Provide the (x, y) coordinate of the cell's center where the given text is located.  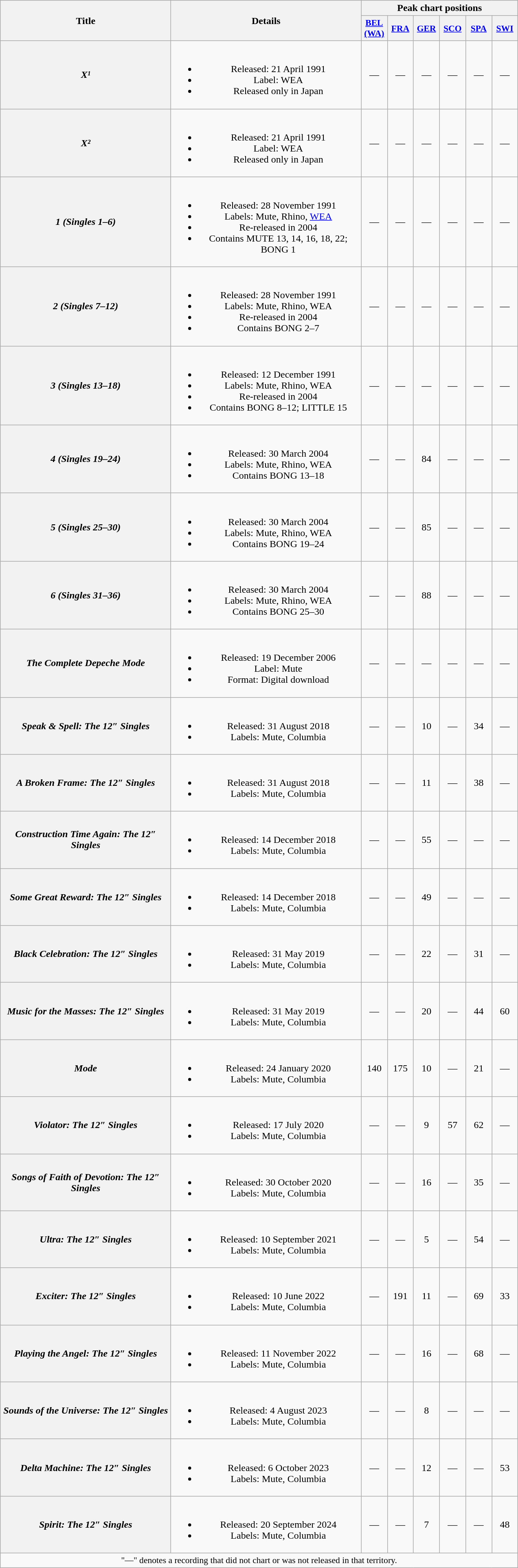
SCO (452, 29)
57 (452, 1125)
3 (Singles 13–18) (86, 385)
Peak chart positions (440, 8)
BEL(WA) (374, 29)
Released: 6 October 2023Labels: Mute, Columbia (266, 1467)
Sounds of the Universe: The 12″ Singles (86, 1410)
48 (505, 1524)
FRA (400, 29)
X¹ (86, 75)
68 (478, 1353)
34 (478, 726)
5 (Singles 25–30) (86, 527)
55 (426, 840)
2 (Singles 7–12) (86, 306)
Construction Time Again: The 12″ Singles (86, 840)
Playing the Angel: The 12″ Singles (86, 1353)
20 (426, 1011)
44 (478, 1011)
Details (266, 20)
6 (Singles 31–36) (86, 595)
Released: 30 October 2020Labels: Mute, Columbia (266, 1182)
Released: 17 July 2020Labels: Mute, Columbia (266, 1125)
Delta Machine: The 12″ Singles (86, 1467)
62 (478, 1125)
Speak & Spell: The 12″ Singles (86, 726)
Black Celebration: The 12″ Singles (86, 954)
Released: 11 November 2022Labels: Mute, Columbia (266, 1353)
Released: 30 March 2004Labels: Mute, Rhino, WEAContains BONG 25–30 (266, 595)
35 (478, 1182)
31 (478, 954)
Music for the Masses: The 12″ Singles (86, 1011)
38 (478, 783)
4 (Singles 19–24) (86, 459)
1 (Singles 1–6) (86, 222)
The Complete Depeche Mode (86, 663)
53 (505, 1467)
88 (426, 595)
Some Great Reward: The 12″ Singles (86, 897)
Released: 10 June 2022Labels: Mute, Columbia (266, 1296)
12 (426, 1467)
Released: 20 September 2024Labels: Mute, Columbia (266, 1524)
9 (426, 1125)
SPA (478, 29)
Songs of Faith of Devotion: The 12″ Singles (86, 1182)
33 (505, 1296)
Spirit: The 12″ Singles (86, 1524)
Released: 10 September 2021Labels: Mute, Columbia (266, 1239)
Title (86, 20)
Ultra: The 12″ Singles (86, 1239)
69 (478, 1296)
8 (426, 1410)
85 (426, 527)
22 (426, 954)
Released: 30 March 2004Labels: Mute, Rhino, WEAContains BONG 13–18 (266, 459)
7 (426, 1524)
X² (86, 143)
175 (400, 1068)
Released: 28 November 1991Labels: Mute, Rhino, WEARe-released in 2004Contains BONG 2–7 (266, 306)
A Broken Frame: The 12″ Singles (86, 783)
5 (426, 1239)
49 (426, 897)
Violator: The 12″ Singles (86, 1125)
21 (478, 1068)
Released: 30 March 2004Labels: Mute, Rhino, WEAContains BONG 19–24 (266, 527)
Mode (86, 1068)
54 (478, 1239)
Released: 24 January 2020Labels: Mute, Columbia (266, 1068)
"—" denotes a recording that did not chart or was not released in that territory. (259, 1560)
Exciter: The 12″ Singles (86, 1296)
GER (426, 29)
60 (505, 1011)
Released: 4 August 2023Labels: Mute, Columbia (266, 1410)
84 (426, 459)
Released: 28 November 1991Labels: Mute, Rhino, WEARe-released in 2004Contains MUTE 13, 14, 16, 18, 22; BONG 1 (266, 222)
Released: 12 December 1991Labels: Mute, Rhino, WEARe-released in 2004Contains BONG 8–12; LITTLE 15 (266, 385)
140 (374, 1068)
Released: 19 December 2006 Label: MuteFormat: Digital download (266, 663)
191 (400, 1296)
SWI (505, 29)
